Output the [x, y] coordinate of the center of the cell containing the given text.  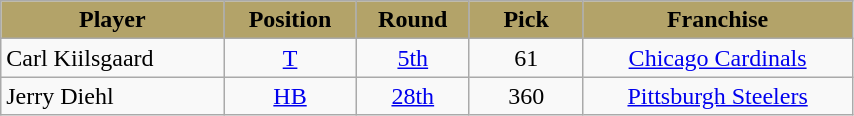
61 [526, 58]
Chicago Cardinals [718, 58]
28th [412, 96]
T [290, 58]
Franchise [718, 20]
Pick [526, 20]
HB [290, 96]
360 [526, 96]
5th [412, 58]
Round [412, 20]
Jerry Diehl [112, 96]
Position [290, 20]
Carl Kiilsgaard [112, 58]
Player [112, 20]
Pittsburgh Steelers [718, 96]
